Locate the cell with the specified text and output its [X, Y] center coordinate. 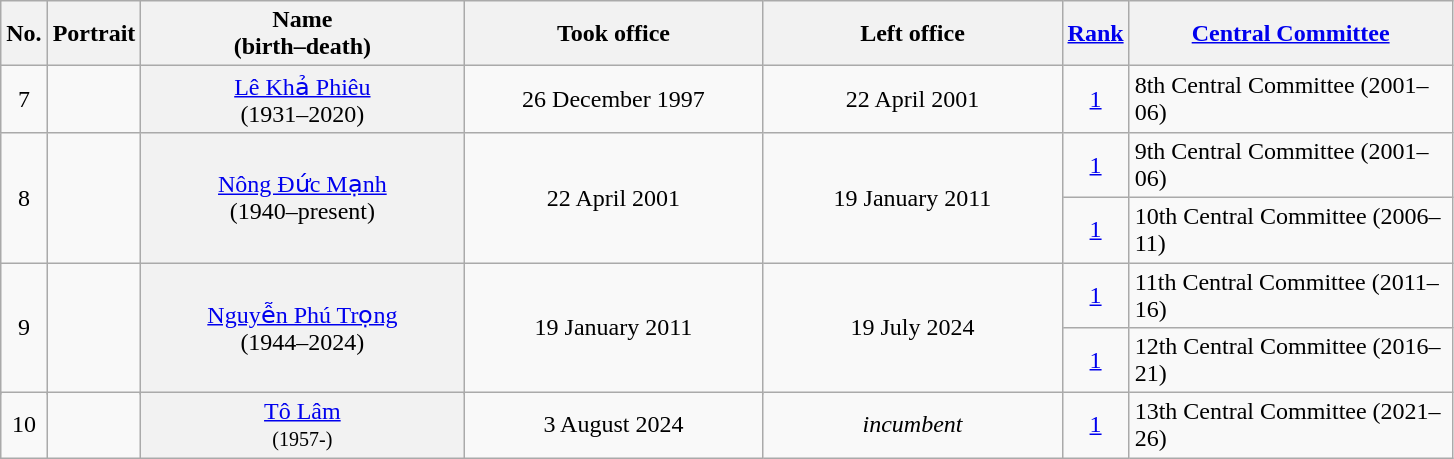
3 August 2024 [614, 426]
8 [24, 197]
Lê Khả Phiêu(1931–2020) [302, 100]
12th Central Committee (2016–21) [1290, 360]
9th Central Committee (2001–06) [1290, 164]
Name(birth–death) [302, 34]
10 [24, 426]
Left office [912, 34]
10th Central Committee (2006–11) [1290, 230]
19 July 2024 [912, 327]
11th Central Committee (2011–16) [1290, 294]
9 [24, 327]
Nguyễn Phú Trọng(1944–2024) [302, 327]
Nông Đức Mạnh(1940–present) [302, 197]
Tô Lâm(1957-) [302, 426]
incumbent [912, 426]
Rank [1096, 34]
Portrait [94, 34]
26 December 1997 [614, 100]
8th Central Committee (2001–06) [1290, 100]
No. [24, 34]
7 [24, 100]
Central Committee [1290, 34]
Took office [614, 34]
13th Central Committee (2021–26) [1290, 426]
